Find where the given text appears and provide that cell's center as [X, Y] coordinate. 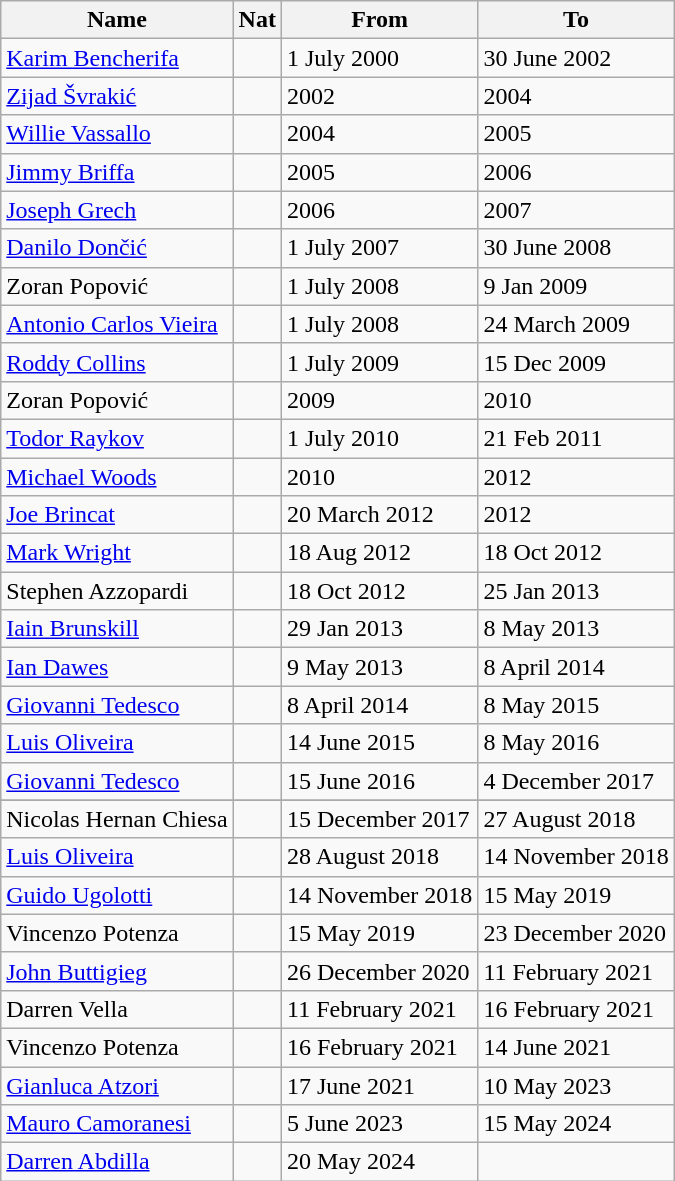
Danilo Dončić [117, 248]
2007 [576, 210]
Antonio Carlos Vieira [117, 324]
Willie Vassallo [117, 134]
25 Jan 2013 [576, 591]
8 May 2015 [576, 705]
Roddy Collins [117, 362]
Guido Ugolotti [117, 895]
Gianluca Atzori [117, 1085]
Karim Bencherifa [117, 58]
15 May 2024 [576, 1124]
Mark Wright [117, 553]
John Buttigieg [117, 971]
8 May 2016 [576, 743]
20 March 2012 [379, 515]
24 March 2009 [576, 324]
29 Jan 2013 [379, 629]
27 August 2018 [576, 819]
Zijad Švrakić [117, 96]
9 May 2013 [379, 667]
18 Aug 2012 [379, 553]
8 May 2013 [576, 629]
28 August 2018 [379, 857]
30 June 2002 [576, 58]
1 July 2007 [379, 248]
15 June 2016 [379, 781]
Darren Vella [117, 1009]
14 June 2015 [379, 743]
2002 [379, 96]
Darren Abdilla [117, 1162]
2009 [379, 400]
23 December 2020 [576, 933]
Nat [257, 20]
21 Feb 2011 [576, 438]
Joseph Grech [117, 210]
1 July 2010 [379, 438]
Michael Woods [117, 477]
Iain Brunskill [117, 629]
1 July 2009 [379, 362]
Stephen Azzopardi [117, 591]
1 July 2000 [379, 58]
14 June 2021 [576, 1047]
15 December 2017 [379, 819]
Mauro Camoranesi [117, 1124]
30 June 2008 [576, 248]
From [379, 20]
Nicolas Hernan Chiesa [117, 819]
Ian Dawes [117, 667]
Jimmy Briffa [117, 172]
5 June 2023 [379, 1124]
4 December 2017 [576, 781]
17 June 2021 [379, 1085]
26 December 2020 [379, 971]
Todor Raykov [117, 438]
Joe Brincat [117, 515]
To [576, 20]
9 Jan 2009 [576, 286]
15 Dec 2009 [576, 362]
Name [117, 20]
20 May 2024 [379, 1162]
10 May 2023 [576, 1085]
